From the cell containing the given text, extract its center point as [X, Y] coordinate. 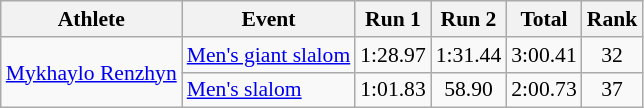
1:31.44 [468, 55]
Men's giant slalom [269, 55]
Total [544, 19]
2:00.73 [544, 90]
Run 1 [392, 19]
58.90 [468, 90]
Mykhaylo Renzhyn [92, 72]
37 [612, 90]
Rank [612, 19]
1:01.83 [392, 90]
Men's slalom [269, 90]
Run 2 [468, 19]
3:00.41 [544, 55]
Athlete [92, 19]
1:28.97 [392, 55]
32 [612, 55]
Event [269, 19]
